Pinpoint the cell where the given text exists, returning its (x, y) midpoint coordinate. 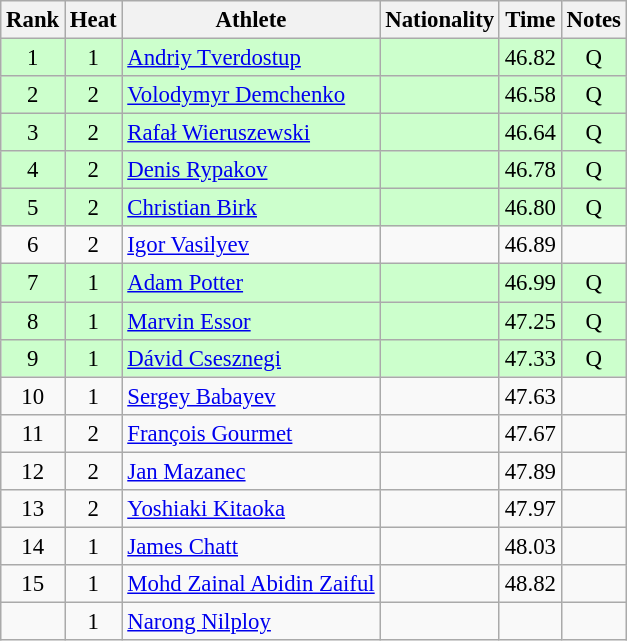
Christian Birk (251, 208)
11 (33, 433)
6 (33, 245)
François Gourmet (251, 433)
Athlete (251, 20)
Marvin Essor (251, 321)
Time (530, 20)
13 (33, 509)
Andriy Tverdostup (251, 58)
Heat (94, 20)
James Chatt (251, 546)
10 (33, 396)
Adam Potter (251, 283)
4 (33, 170)
46.82 (530, 58)
12 (33, 471)
47.33 (530, 358)
Yoshiaki Kitaoka (251, 509)
47.63 (530, 396)
Mohd Zainal Abidin Zaiful (251, 584)
46.58 (530, 95)
Volodymyr Demchenko (251, 95)
47.97 (530, 509)
5 (33, 208)
47.67 (530, 433)
Rank (33, 20)
48.03 (530, 546)
47.89 (530, 471)
Denis Rypakov (251, 170)
Nationality (440, 20)
Narong Nilploy (251, 621)
46.78 (530, 170)
46.99 (530, 283)
Dávid Csesznegi (251, 358)
46.89 (530, 245)
Notes (594, 20)
7 (33, 283)
3 (33, 133)
Igor Vasilyev (251, 245)
46.80 (530, 208)
8 (33, 321)
47.25 (530, 321)
9 (33, 358)
Jan Mazanec (251, 471)
48.82 (530, 584)
15 (33, 584)
14 (33, 546)
46.64 (530, 133)
Rafał Wieruszewski (251, 133)
Sergey Babayev (251, 396)
